Capture the cell that displays the provided text and extract its [X, Y] central coordinate. 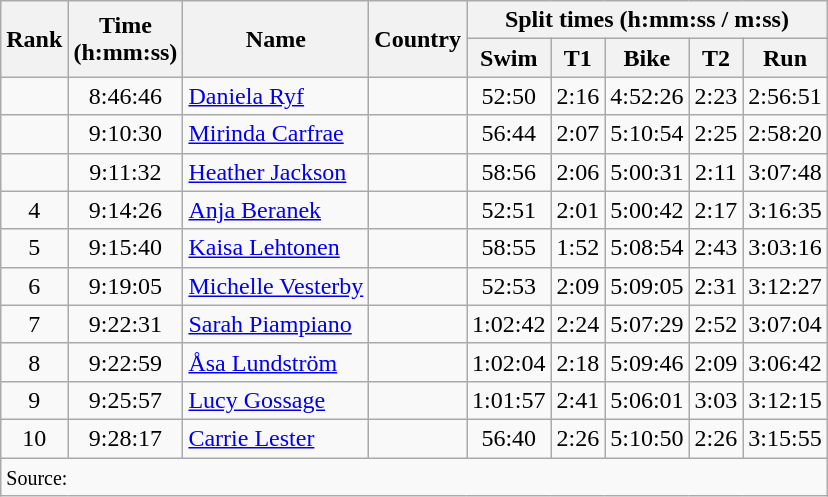
5:00:42 [647, 210]
3:15:55 [785, 438]
52:53 [509, 286]
5:06:01 [647, 400]
3:12:27 [785, 286]
T2 [716, 58]
5:00:31 [647, 172]
Anja Beranek [276, 210]
7 [34, 324]
2:25 [716, 134]
3:12:15 [785, 400]
56:44 [509, 134]
52:51 [509, 210]
Rank [34, 39]
4 [34, 210]
2:16 [578, 96]
2:43 [716, 248]
T1 [578, 58]
9:19:05 [126, 286]
5:07:29 [647, 324]
Heather Jackson [276, 172]
3:06:42 [785, 362]
2:31 [716, 286]
9:11:32 [126, 172]
2:01 [578, 210]
Time(h:mm:ss) [126, 39]
56:40 [509, 438]
9:22:31 [126, 324]
10 [34, 438]
Michelle Vesterby [276, 286]
5:10:54 [647, 134]
2:06 [578, 172]
2:52 [716, 324]
3:03:16 [785, 248]
2:11 [716, 172]
9:15:40 [126, 248]
Bike [647, 58]
2:58:20 [785, 134]
2:18 [578, 362]
Name [276, 39]
4:52:26 [647, 96]
5 [34, 248]
1:52 [578, 248]
58:56 [509, 172]
6 [34, 286]
Run [785, 58]
9:14:26 [126, 210]
9:22:59 [126, 362]
Daniela Ryf [276, 96]
2:23 [716, 96]
8 [34, 362]
Split times (h:mm:ss / m:ss) [648, 20]
2:24 [578, 324]
2:41 [578, 400]
3:07:04 [785, 324]
Mirinda Carfrae [276, 134]
9:28:17 [126, 438]
Source: [414, 477]
9 [34, 400]
5:09:46 [647, 362]
2:56:51 [785, 96]
Åsa Lundström [276, 362]
2:07 [578, 134]
Lucy Gossage [276, 400]
3:16:35 [785, 210]
1:02:04 [509, 362]
52:50 [509, 96]
Kaisa Lehtonen [276, 248]
5:10:50 [647, 438]
58:55 [509, 248]
9:25:57 [126, 400]
3:03 [716, 400]
1:01:57 [509, 400]
Sarah Piampiano [276, 324]
Country [418, 39]
8:46:46 [126, 96]
5:08:54 [647, 248]
2:17 [716, 210]
Swim [509, 58]
3:07:48 [785, 172]
1:02:42 [509, 324]
9:10:30 [126, 134]
Carrie Lester [276, 438]
5:09:05 [647, 286]
